Determine the [X, Y] coordinate at the center of the cell enclosing the given text.  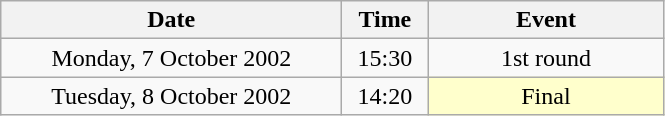
1st round [546, 58]
Time [385, 20]
Tuesday, 8 October 2002 [172, 96]
15:30 [385, 58]
Monday, 7 October 2002 [172, 58]
Event [546, 20]
14:20 [385, 96]
Date [172, 20]
Final [546, 96]
